Scan for the cell matching the given text and deliver its (x, y) coordinate at center. 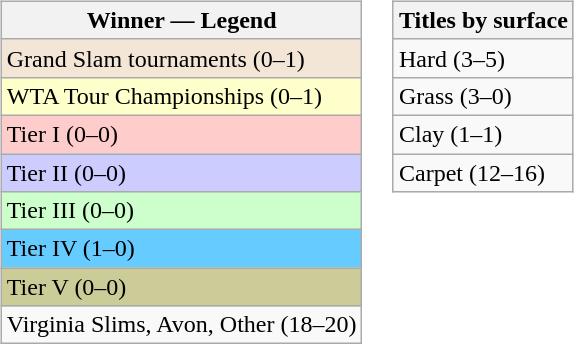
Grass (3–0) (483, 96)
Tier V (0–0) (182, 287)
Hard (3–5) (483, 58)
WTA Tour Championships (0–1) (182, 96)
Grand Slam tournaments (0–1) (182, 58)
Winner — Legend (182, 20)
Carpet (12–16) (483, 173)
Titles by surface (483, 20)
Tier II (0–0) (182, 173)
Tier I (0–0) (182, 134)
Tier III (0–0) (182, 211)
Tier IV (1–0) (182, 249)
Virginia Slims, Avon, Other (18–20) (182, 325)
Clay (1–1) (483, 134)
